Provide the (X, Y) coordinate of the cell's center where the given text is located.  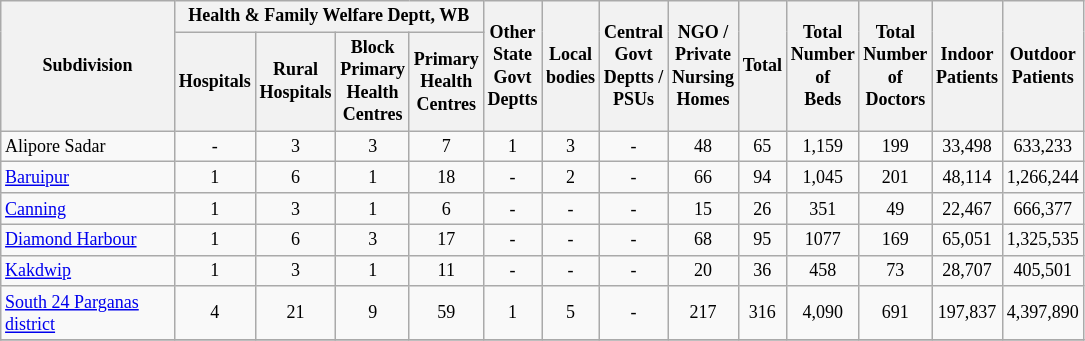
201 (896, 178)
26 (762, 208)
Health & Family Welfare Deptt, WB (328, 16)
TotalNumberofDoctors (896, 66)
Kakdwip (88, 270)
RuralHospitals (296, 82)
Alipore Sadar (88, 146)
7 (446, 146)
Subdivision (88, 66)
OutdoorPatients (1042, 66)
4,397,890 (1042, 313)
73 (896, 270)
199 (896, 146)
169 (896, 240)
1,045 (822, 178)
9 (373, 313)
18 (446, 178)
IndoorPatients (968, 66)
66 (704, 178)
68 (704, 240)
Hospitals (214, 82)
28,707 (968, 270)
197,837 (968, 313)
1,325,535 (1042, 240)
95 (762, 240)
TotalNumberofBeds (822, 66)
5 (571, 313)
20 (704, 270)
1,159 (822, 146)
OtherStateGovtDeptts (512, 66)
65,051 (968, 240)
1077 (822, 240)
458 (822, 270)
4,090 (822, 313)
2 (571, 178)
17 (446, 240)
Baruipur (88, 178)
633,233 (1042, 146)
22,467 (968, 208)
NGO /PrivateNursingHomes (704, 66)
691 (896, 313)
36 (762, 270)
1,266,244 (1042, 178)
CentralGovtDeptts /PSUs (633, 66)
PrimaryHealthCentres (446, 82)
48,114 (968, 178)
4 (214, 313)
351 (822, 208)
217 (704, 313)
405,501 (1042, 270)
15 (704, 208)
11 (446, 270)
BlockPrimaryHealthCentres (373, 82)
65 (762, 146)
33,498 (968, 146)
21 (296, 313)
Localbodies (571, 66)
Diamond Harbour (88, 240)
South 24 Parganas district (88, 313)
49 (896, 208)
316 (762, 313)
59 (446, 313)
Total (762, 66)
48 (704, 146)
666,377 (1042, 208)
Canning (88, 208)
94 (762, 178)
